Locate the cell with the specified text and output its (X, Y) center coordinate. 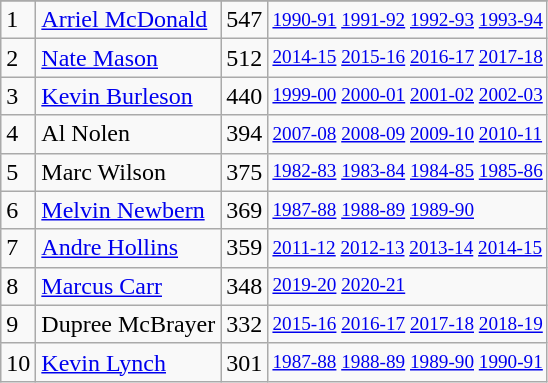
2019-20 2020-21 (408, 286)
348 (244, 286)
Al Nolen (128, 134)
2 (18, 58)
6 (18, 210)
Kevin Lynch (128, 362)
394 (244, 134)
369 (244, 210)
Melvin Newbern (128, 210)
301 (244, 362)
1 (18, 20)
Dupree McBrayer (128, 324)
10 (18, 362)
Andre Hollins (128, 248)
Kevin Burleson (128, 96)
332 (244, 324)
1982-83 1983-84 1984-85 1985-86 (408, 172)
9 (18, 324)
8 (18, 286)
4 (18, 134)
Arriel McDonald (128, 20)
1999-00 2000-01 2001-02 2002-03 (408, 96)
2015-16 2016-17 2017-18 2018-19 (408, 324)
Marc Wilson (128, 172)
2014-15 2015-16 2016-17 2017-18 (408, 58)
3 (18, 96)
2011-12 2012-13 2013-14 2014-15 (408, 248)
512 (244, 58)
Marcus Carr (128, 286)
359 (244, 248)
440 (244, 96)
1987-88 1988-89 1989-90 (408, 210)
375 (244, 172)
Nate Mason (128, 58)
547 (244, 20)
2007-08 2008-09 2009-10 2010-11 (408, 134)
7 (18, 248)
1987-88 1988-89 1989-90 1990-91 (408, 362)
1990-91 1991-92 1992-93 1993-94 (408, 20)
5 (18, 172)
